Locate the cell with the specified text and output its (X, Y) center coordinate. 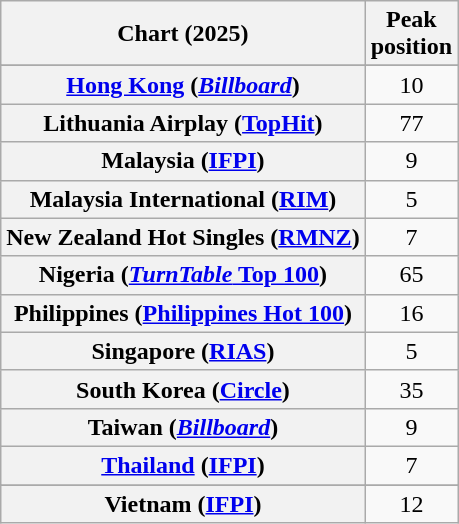
Philippines (Philippines Hot 100) (183, 313)
Hong Kong (Billboard) (183, 85)
12 (411, 503)
Chart (2025) (183, 34)
Malaysia (IFPI) (183, 161)
Taiwan (Billboard) (183, 427)
Malaysia International (RIM) (183, 199)
Lithuania Airplay (TopHit) (183, 123)
Vietnam (IFPI) (183, 503)
10 (411, 85)
Singapore (RIAS) (183, 351)
16 (411, 313)
Peakposition (411, 34)
South Korea (Circle) (183, 389)
77 (411, 123)
65 (411, 275)
35 (411, 389)
Nigeria (TurnTable Top 100) (183, 275)
Thailand (IFPI) (183, 465)
New Zealand Hot Singles (RMNZ) (183, 237)
